Scan for the cell matching the given text and deliver its (X, Y) coordinate at center. 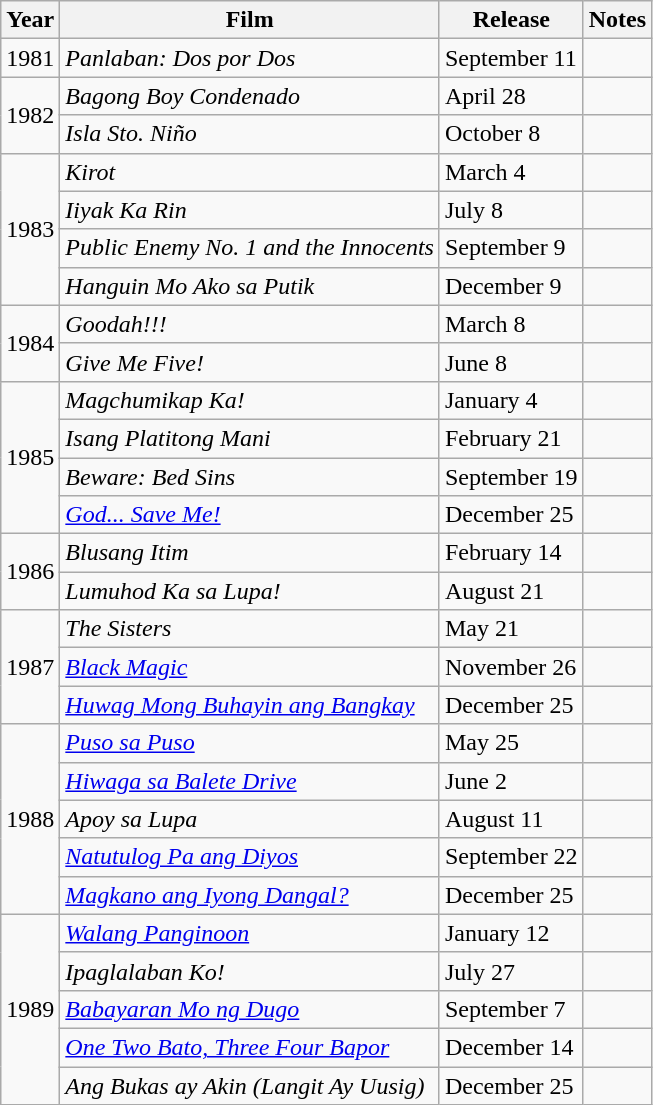
Isang Platitong Mani (250, 438)
Puso sa Puso (250, 743)
August 21 (511, 591)
June 2 (511, 781)
December 14 (511, 1047)
December 9 (511, 286)
Lumuhod Ka sa Lupa! (250, 591)
1988 (30, 819)
Beware: Bed Sins (250, 477)
Iiyak Ka Rin (250, 210)
1983 (30, 229)
Kirot (250, 172)
Isla Sto. Niño (250, 134)
February 14 (511, 553)
Ipaglalaban Ko! (250, 971)
Magchumikap Ka! (250, 400)
Bagong Boy Condenado (250, 96)
Film (250, 20)
June 8 (511, 362)
Hiwaga sa Balete Drive (250, 781)
1986 (30, 572)
January 12 (511, 933)
February 21 (511, 438)
September 19 (511, 477)
April 28 (511, 96)
August 11 (511, 819)
September 7 (511, 1009)
September 11 (511, 58)
September 9 (511, 248)
1981 (30, 58)
Magkano ang Iyong Dangal? (250, 895)
Babayaran Mo ng Dugo (250, 1009)
1985 (30, 457)
The Sisters (250, 629)
1984 (30, 343)
Give Me Five! (250, 362)
May 25 (511, 743)
One Two Bato, Three Four Bapor (250, 1047)
Black Magic (250, 667)
Natutulog Pa ang Diyos (250, 857)
Walang Panginoon (250, 933)
May 21 (511, 629)
1987 (30, 667)
Public Enemy No. 1 and the Innocents (250, 248)
March 8 (511, 324)
October 8 (511, 134)
Ang Bukas ay Akin (Langit Ay Uusig) (250, 1085)
September 22 (511, 857)
March 4 (511, 172)
Year (30, 20)
1989 (30, 1009)
Blusang Itim (250, 553)
1982 (30, 115)
July 8 (511, 210)
Huwag Mong Buhayin ang Bangkay (250, 705)
Hanguin Mo Ako sa Putik (250, 286)
God... Save Me! (250, 515)
Panlaban: Dos por Dos (250, 58)
November 26 (511, 667)
Notes (617, 20)
Apoy sa Lupa (250, 819)
Goodah!!! (250, 324)
January 4 (511, 400)
Release (511, 20)
July 27 (511, 971)
